Detect which cell encompasses the target text, then output its [X, Y] center coordinate. 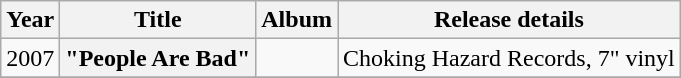
Title [158, 20]
2007 [30, 58]
"People Are Bad" [158, 58]
Album [297, 20]
Release details [510, 20]
Choking Hazard Records, 7" vinyl [510, 58]
Year [30, 20]
